Locate the cell with the specified text and output its (X, Y) center coordinate. 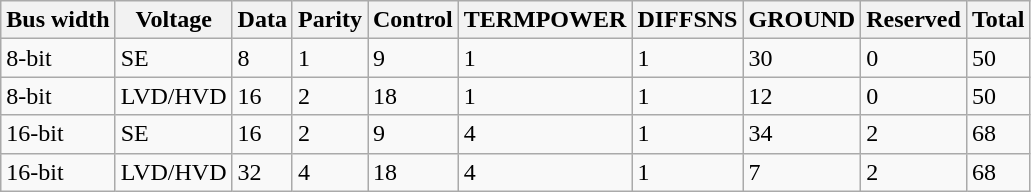
Control (414, 20)
32 (262, 172)
DIFFSNS (688, 20)
7 (802, 172)
GROUND (802, 20)
Bus width (58, 20)
Data (262, 20)
TERMPOWER (545, 20)
Voltage (174, 20)
Reserved (914, 20)
30 (802, 58)
34 (802, 134)
Parity (330, 20)
12 (802, 96)
8 (262, 58)
Total (998, 20)
